Identify which cell holds the provided text, then report its (x, y) central coordinate. 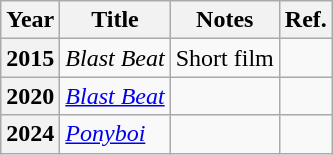
2024 (30, 134)
2015 (30, 58)
2020 (30, 96)
Ref. (306, 20)
Notes (224, 20)
Short film (224, 58)
Ponyboi (115, 134)
Year (30, 20)
Title (115, 20)
